Determine the (X, Y) coordinate at the center of the cell enclosing the given text.  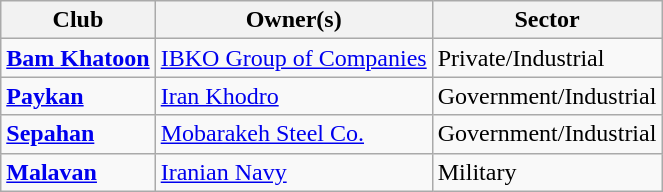
Military (547, 172)
IBKO Group of Companies (294, 58)
Bam Khatoon (78, 58)
Private/Industrial (547, 58)
Iran Khodro (294, 96)
Sepahan (78, 134)
Mobarakeh Steel Co. (294, 134)
Paykan (78, 96)
Owner(s) (294, 20)
Club (78, 20)
Iranian Navy (294, 172)
Malavan (78, 172)
Sector (547, 20)
